Capture the cell that displays the provided text and extract its [x, y] central coordinate. 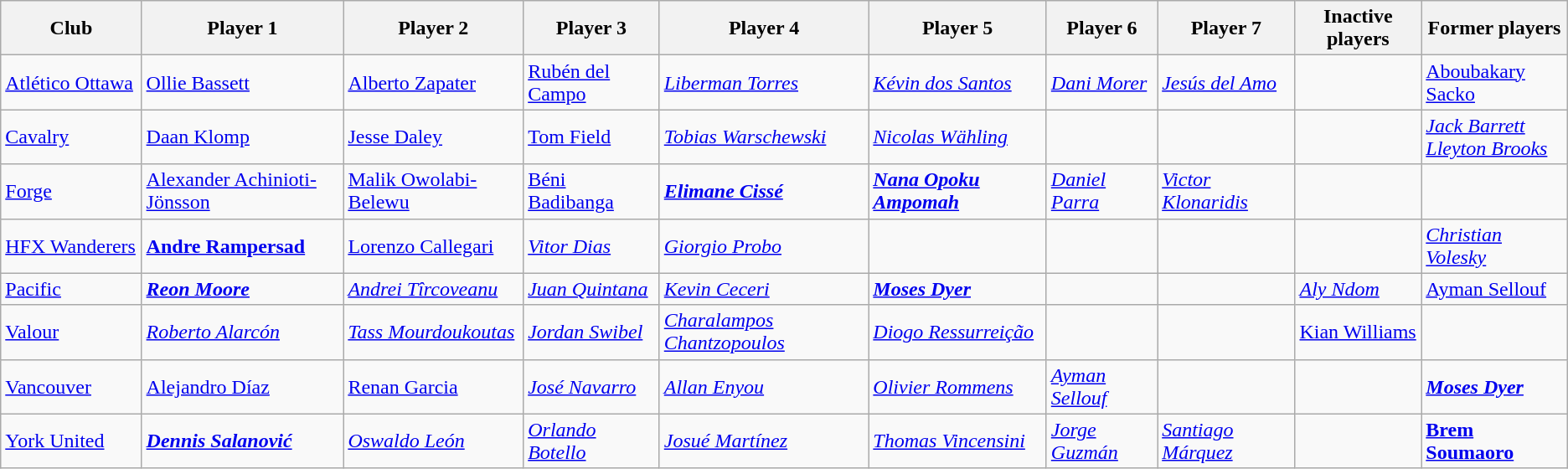
Nana Opoku Ampomah [957, 191]
Thomas Vincensini [957, 441]
Kevin Ceceri [764, 289]
Christian Volesky [1494, 246]
Tom Field [591, 137]
Kévin dos Santos [957, 82]
Pacific [71, 289]
Olivier Rommens [957, 387]
Charalampos Chantzopoulos [764, 332]
Giorgio Probo [764, 246]
Dennis Salanović [243, 441]
Cavalry [71, 137]
HFX Wanderers [71, 246]
Orlando Botello [591, 441]
Player 1 [243, 28]
Daniel Parra [1101, 191]
Tobias Warschewski [764, 137]
Roberto Alarcón [243, 332]
Oswaldo León [434, 441]
Liberman Torres [764, 82]
Andrei Tîrcoveanu [434, 289]
Renan Garcia [434, 387]
Former players [1494, 28]
Allan Enyou [764, 387]
Jordan Swibel [591, 332]
Vancouver [71, 387]
Jack Barrett Lleyton Brooks [1494, 137]
Kian Williams [1359, 332]
Aly Ndom [1359, 289]
Nicolas Wähling [957, 137]
Alexander Achinioti-Jönsson [243, 191]
Vitor Dias [591, 246]
Aboubakary Sacko [1494, 82]
Forge [71, 191]
Player 2 [434, 28]
Alberto Zapater [434, 82]
Josué Martínez [764, 441]
Rubén del Campo [591, 82]
Santiago Márquez [1226, 441]
Béni Badibanga [591, 191]
Valour [71, 332]
Elimane Cissé [764, 191]
Player 4 [764, 28]
Player 3 [591, 28]
Alejandro Díaz [243, 387]
Jesse Daley [434, 137]
Ollie Bassett [243, 82]
Player 6 [1101, 28]
Jesús del Amo [1226, 82]
Dani Morer [1101, 82]
Atlético Ottawa [71, 82]
Malik Owolabi-Belewu [434, 191]
Jorge Guzmán [1101, 441]
Juan Quintana [591, 289]
Victor Klonaridis [1226, 191]
Player 7 [1226, 28]
José Navarro [591, 387]
Diogo Ressurreição [957, 332]
Tass Mourdoukoutas [434, 332]
Andre Rampersad [243, 246]
Brem Soumaoro [1494, 441]
York United [71, 441]
Inactive players [1359, 28]
Club [71, 28]
Reon Moore [243, 289]
Daan Klomp [243, 137]
Lorenzo Callegari [434, 246]
Player 5 [957, 28]
